Identify which cell holds the provided text, then report its (X, Y) central coordinate. 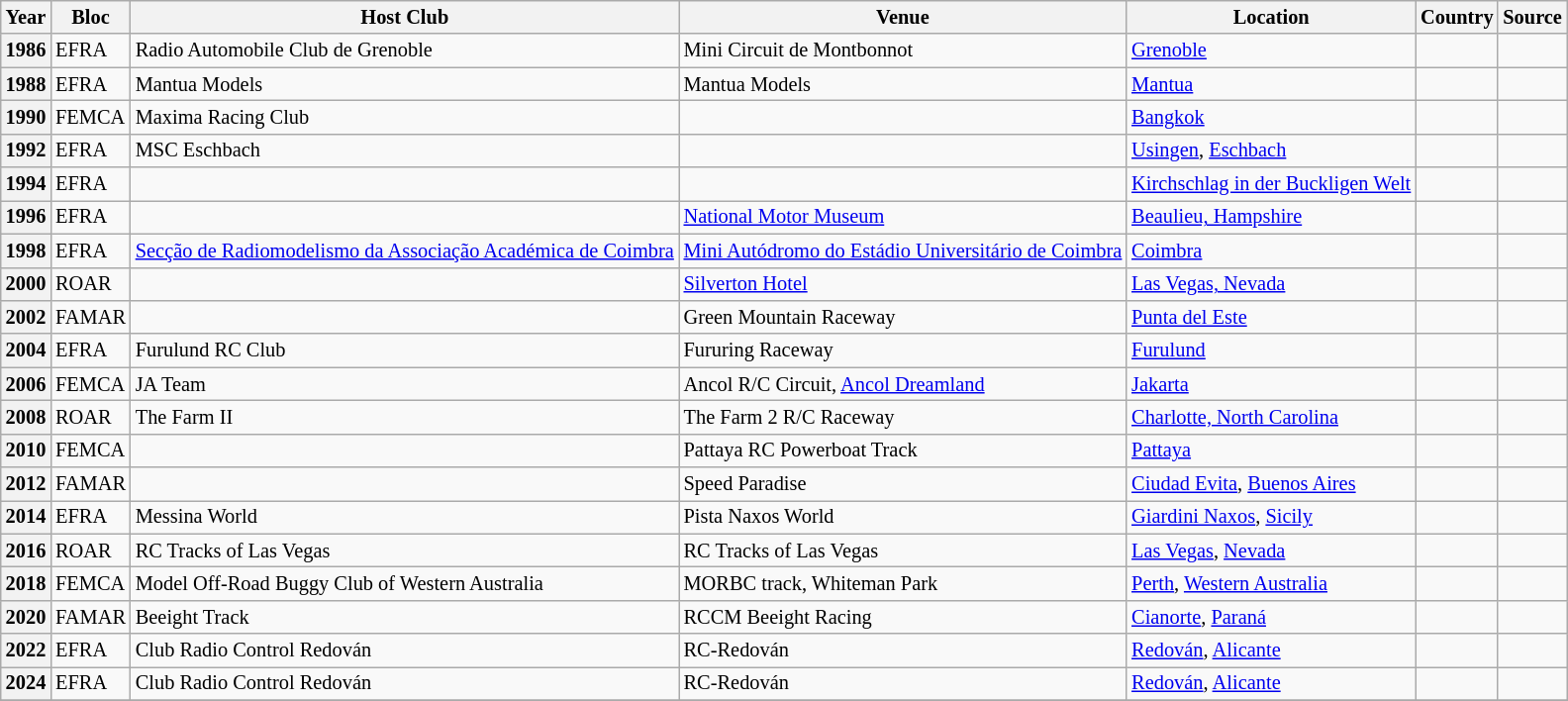
Location (1271, 17)
2024 (26, 683)
Venue (903, 17)
RCCM Beeight Racing (903, 617)
Ciudad Evita, Buenos Aires (1271, 484)
Giardini Naxos, Sicily (1271, 517)
Jakarta (1271, 384)
1998 (26, 250)
Punta del Este (1271, 317)
MSC Eschbach (405, 150)
2012 (26, 484)
2008 (26, 417)
Bloc (91, 17)
2014 (26, 517)
Silverton Hotel (903, 284)
2022 (26, 651)
Mini Autódromo do Estádio Universitário de Coimbra (903, 250)
Charlotte, North Carolina (1271, 417)
Speed Paradise (903, 484)
Country (1457, 17)
Host Club (405, 17)
2000 (26, 284)
Ancol R/C Circuit, Ancol Dreamland (903, 384)
The Farm 2 R/C Raceway (903, 417)
Furulund (1271, 350)
The Farm II (405, 417)
Source (1532, 17)
Kirchschlag in der Buckligen Welt (1271, 184)
Furulund RC Club (405, 350)
Fururing Raceway (903, 350)
Maxima Racing Club (405, 117)
2004 (26, 350)
Usingen, Eschbach (1271, 150)
2002 (26, 317)
1988 (26, 84)
1986 (26, 50)
National Motor Museum (903, 217)
Radio Automobile Club de Grenoble (405, 50)
Messina World (405, 517)
Mini Circuit de Montbonnot (903, 50)
1992 (26, 150)
Bangkok (1271, 117)
MORBC track, Whiteman Park (903, 583)
Pattaya (1271, 451)
2020 (26, 617)
Cianorte, Paraná (1271, 617)
2016 (26, 551)
Year (26, 17)
Secção de Radiomodelismo da Associação Académica de Coimbra (405, 250)
Perth, Western Australia (1271, 583)
Grenoble (1271, 50)
Coimbra (1271, 250)
1996 (26, 217)
Pattaya RC Powerboat Track (903, 451)
JA Team (405, 384)
2006 (26, 384)
Green Mountain Raceway (903, 317)
2018 (26, 583)
2010 (26, 451)
Pista Naxos World (903, 517)
Model Off-Road Buggy Club of Western Australia (405, 583)
Mantua (1271, 84)
Beaulieu, Hampshire (1271, 217)
Beeight Track (405, 617)
1990 (26, 117)
1994 (26, 184)
